Pinpoint the cell where the given text exists, returning its (x, y) midpoint coordinate. 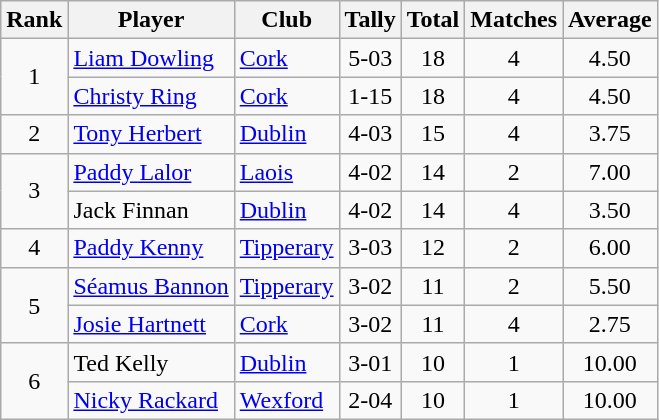
Average (610, 20)
Jack Finnan (151, 210)
Player (151, 20)
Paddy Kenny (151, 248)
Club (286, 20)
3-01 (370, 362)
2-04 (370, 400)
Tony Herbert (151, 134)
Total (433, 20)
1-15 (370, 96)
4-03 (370, 134)
Paddy Lalor (151, 172)
Tally (370, 20)
Josie Hartnett (151, 324)
Christy Ring (151, 96)
15 (433, 134)
3-03 (370, 248)
12 (433, 248)
Ted Kelly (151, 362)
3.50 (610, 210)
3.75 (610, 134)
6.00 (610, 248)
Liam Dowling (151, 58)
5.50 (610, 286)
Matches (514, 20)
Laois (286, 172)
5-03 (370, 58)
5 (34, 305)
Nicky Rackard (151, 400)
Séamus Bannon (151, 286)
Wexford (286, 400)
6 (34, 381)
Rank (34, 20)
2.75 (610, 324)
7.00 (610, 172)
3 (34, 191)
